Search for the cell housing the specified text and yield its (X, Y) center coordinate. 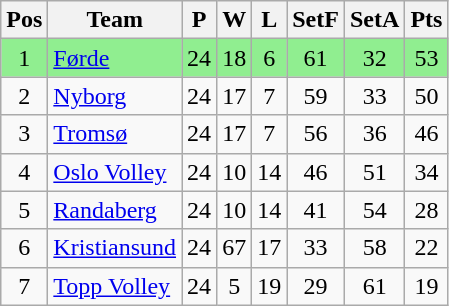
54 (374, 210)
Team (115, 20)
3 (24, 134)
29 (316, 286)
2 (24, 96)
34 (426, 172)
22 (426, 248)
58 (374, 248)
Kristiansund (115, 248)
28 (426, 210)
41 (316, 210)
Pos (24, 20)
67 (234, 248)
Tromsø (115, 134)
56 (316, 134)
W (234, 20)
36 (374, 134)
Randaberg (115, 210)
50 (426, 96)
L (270, 20)
Oslo Volley (115, 172)
Topp Volley (115, 286)
51 (374, 172)
Pts (426, 20)
18 (234, 58)
1 (24, 58)
32 (374, 58)
53 (426, 58)
SetA (374, 20)
P (200, 20)
Førde (115, 58)
4 (24, 172)
Nyborg (115, 96)
59 (316, 96)
SetF (316, 20)
